Extract the (X, Y) coordinate from the center of the cell holding the provided text.  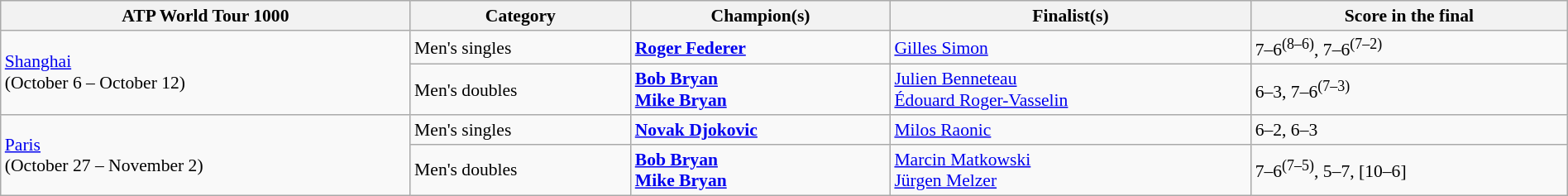
Category (521, 16)
Marcin Matkowski Jürgen Melzer (1070, 170)
Score in the final (1409, 16)
Novak Djokovic (761, 130)
6–2, 6–3 (1409, 130)
ATP World Tour 1000 (205, 16)
Roger Federer (761, 48)
6–3, 7–6(7–3) (1409, 89)
Gilles Simon (1070, 48)
Paris(October 27 – November 2) (205, 155)
Julien Benneteau Édouard Roger-Vasselin (1070, 89)
Finalist(s) (1070, 16)
Champion(s) (761, 16)
7–6(7–5), 5–7, [10–6] (1409, 170)
Milos Raonic (1070, 130)
Shanghai(October 6 – October 12) (205, 73)
7–6(8–6), 7–6(7–2) (1409, 48)
